Capture the cell that displays the provided text and extract its (X, Y) central coordinate. 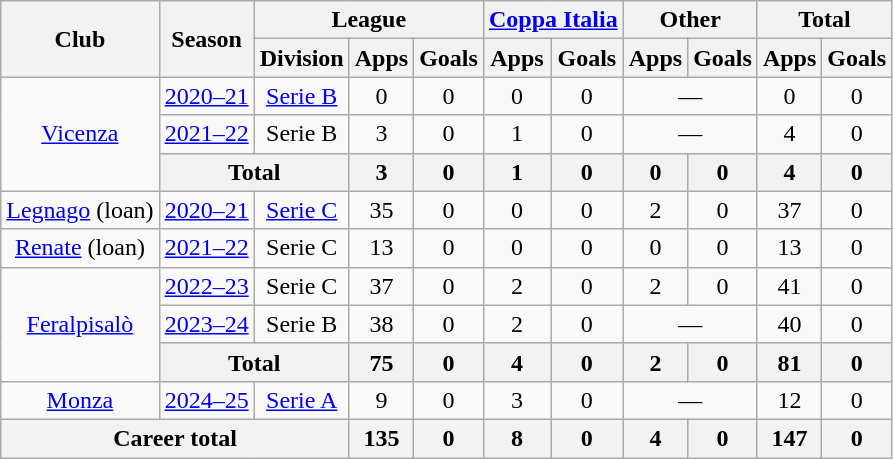
40 (789, 324)
Legnago (loan) (80, 210)
9 (381, 400)
38 (381, 324)
Career total (175, 438)
League (368, 20)
2022–23 (206, 286)
Serie A (302, 400)
Season (206, 39)
Feralpisalò (80, 324)
8 (516, 438)
Vicenza (80, 134)
Coppa Italia (553, 20)
75 (381, 362)
41 (789, 286)
35 (381, 210)
Club (80, 39)
81 (789, 362)
147 (789, 438)
Renate (loan) (80, 248)
2024–25 (206, 400)
2023–24 (206, 324)
12 (789, 400)
135 (381, 438)
Division (302, 58)
Other (690, 20)
Monza (80, 400)
